Identify which cell holds the provided text, then report its (X, Y) central coordinate. 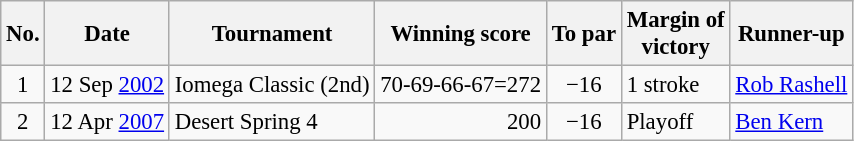
70-69-66-67=272 (461, 85)
No. (23, 34)
Margin ofvictory (676, 34)
1 (23, 85)
Iomega Classic (2nd) (272, 85)
Tournament (272, 34)
2 (23, 122)
200 (461, 122)
Desert Spring 4 (272, 122)
Ben Kern (792, 122)
1 stroke (676, 85)
Playoff (676, 122)
Runner-up (792, 34)
To par (584, 34)
12 Sep 2002 (107, 85)
Date (107, 34)
12 Apr 2007 (107, 122)
Winning score (461, 34)
Rob Rashell (792, 85)
